Search for the cell housing the specified text and yield its [X, Y] center coordinate. 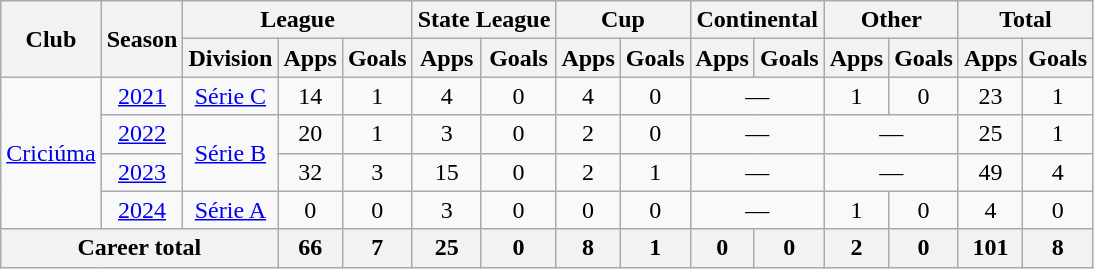
Série A [230, 210]
23 [990, 96]
2021 [142, 96]
2023 [142, 172]
7 [377, 248]
Club [51, 39]
Other [891, 20]
Série B [230, 153]
Série C [230, 96]
32 [310, 172]
15 [446, 172]
League [298, 20]
20 [310, 134]
14 [310, 96]
Season [142, 39]
State League [484, 20]
Division [230, 58]
Total [1025, 20]
49 [990, 172]
Career total [140, 248]
2022 [142, 134]
2024 [142, 210]
101 [990, 248]
Continental [757, 20]
Criciúma [51, 153]
66 [310, 248]
Cup [623, 20]
